Detect which cell encompasses the target text, then output its (X, Y) center coordinate. 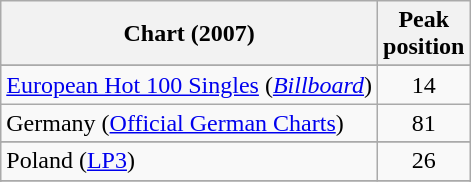
14 (424, 85)
European Hot 100 Singles (Billboard) (190, 85)
Germany (Official German Charts) (190, 123)
Poland (LP3) (190, 161)
26 (424, 161)
Chart (2007) (190, 34)
Peakposition (424, 34)
81 (424, 123)
